For the text-containing cell, return its midpoint in (X, Y) coordinate format. 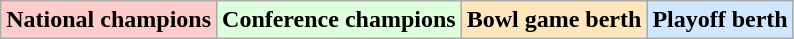
Bowl game berth (554, 20)
Playoff berth (720, 20)
National champions (109, 20)
Conference champions (340, 20)
